Search for the cell housing the specified text and yield its [X, Y] center coordinate. 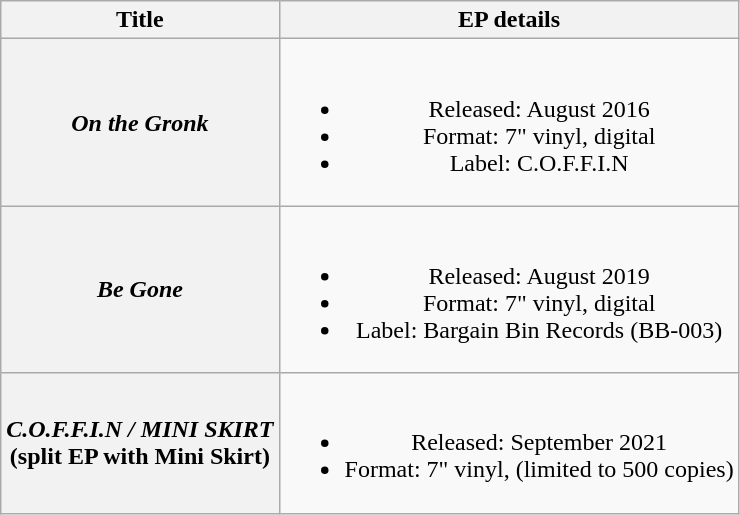
On the Gronk [140, 122]
Released: August 2019Format: 7" vinyl, digitalLabel: Bargain Bin Records (BB-003) [509, 290]
Title [140, 20]
Be Gone [140, 290]
EP details [509, 20]
Released: September 2021Format: 7" vinyl, (limited to 500 copies) [509, 443]
C.O.F.F.I.N / MINI SKIRT (split EP with Mini Skirt) [140, 443]
Released: August 2016Format: 7" vinyl, digitalLabel: C.O.F.F.I.N [509, 122]
